Determine the [X, Y] coordinate at the center of the cell enclosing the given text.  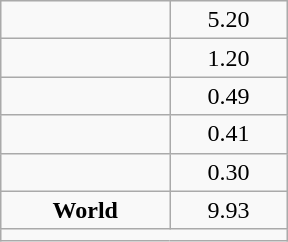
1.20 [228, 58]
9.93 [228, 210]
5.20 [228, 20]
0.41 [228, 134]
0.30 [228, 172]
0.49 [228, 96]
World [86, 210]
